Return the [X, Y] coordinate for the center point of the cell that contains the specified text.  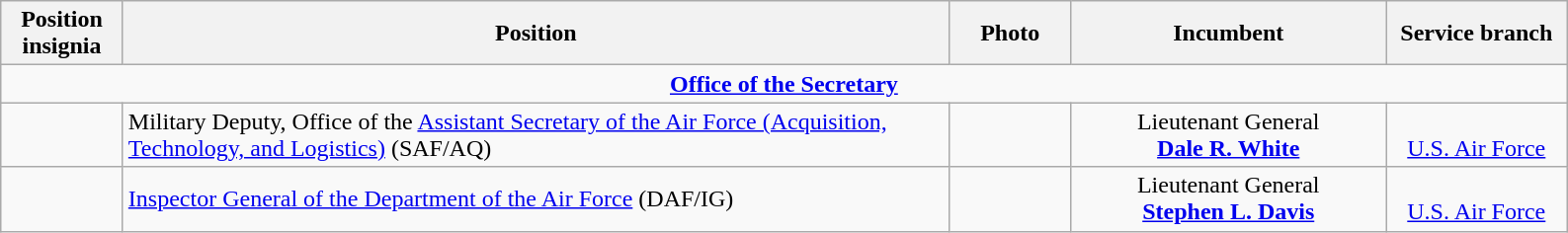
Incumbent [1229, 34]
Position insignia [62, 34]
Military Deputy, Office of the Assistant Secretary of the Air Force (Acquisition, Technology, and Logistics) (SAF/AQ) [536, 134]
Photo [1010, 34]
Lieutenant GeneralDale R. White [1229, 134]
Service branch [1476, 34]
Inspector General of the Department of the Air Force (DAF/IG) [536, 199]
Office of the Secretary [784, 84]
Position [536, 34]
Lieutenant GeneralStephen L. Davis [1229, 199]
